Search for the cell housing the specified text and yield its [X, Y] center coordinate. 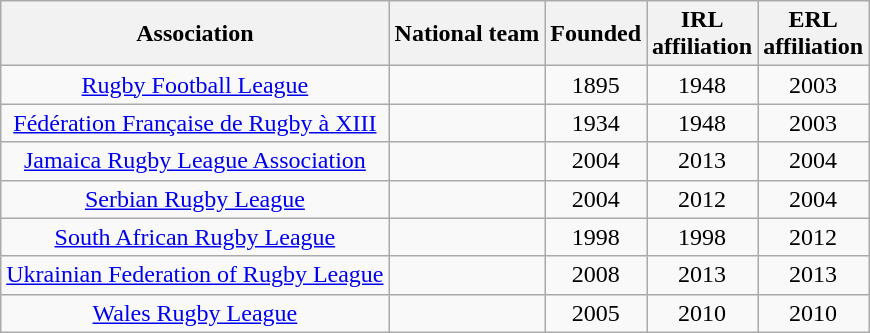
1895 [596, 85]
2005 [596, 313]
2008 [596, 275]
IRLaffiliation [702, 34]
Association [195, 34]
Rugby Football League [195, 85]
Ukrainian Federation of Rugby League [195, 275]
ERLaffiliation [814, 34]
Founded [596, 34]
Wales Rugby League [195, 313]
South African Rugby League [195, 237]
Jamaica Rugby League Association [195, 161]
Serbian Rugby League [195, 199]
1934 [596, 123]
Fédération Française de Rugby à XIII [195, 123]
National team [467, 34]
